Output the [x, y] coordinate of the center of the cell containing the given text.  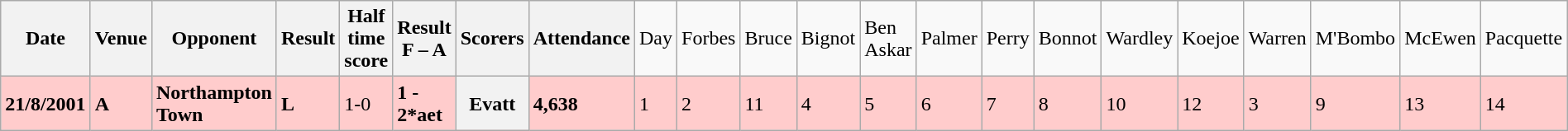
3 [1277, 104]
7 [1007, 104]
Scorers [492, 39]
1-0 [366, 104]
Wardley [1140, 39]
ResultF – A [424, 39]
M'Bombo [1355, 39]
12 [1211, 104]
8 [1068, 104]
McEwen [1441, 39]
Date [45, 39]
Pacquette [1523, 39]
Day [657, 39]
Perry [1007, 39]
Forbes [709, 39]
Warren [1277, 39]
Evatt [492, 104]
Palmer [949, 39]
2 [709, 104]
Bignot [828, 39]
Attendance [581, 39]
Result [308, 39]
1 [657, 104]
Opponent [213, 39]
L [308, 104]
Ben Askar [888, 39]
4,638 [581, 104]
Northampton Town [213, 104]
14 [1523, 104]
10 [1140, 104]
Venue [121, 39]
9 [1355, 104]
Bruce [768, 39]
Half time score [366, 39]
5 [888, 104]
A [121, 104]
13 [1441, 104]
4 [828, 104]
1 - 2*aet [424, 104]
11 [768, 104]
6 [949, 104]
21/8/2001 [45, 104]
Koejoe [1211, 39]
Bonnot [1068, 39]
